Output the (x, y) coordinate of the center of the cell containing the given text.  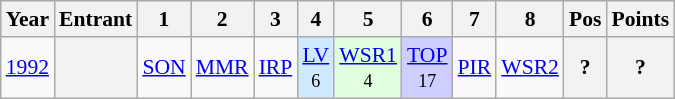
LV6 (316, 68)
8 (530, 19)
Pos (586, 19)
2 (222, 19)
7 (475, 19)
WSR14 (368, 68)
SON (164, 68)
TOP17 (428, 68)
6 (428, 19)
4 (316, 19)
WSR2 (530, 68)
MMR (222, 68)
Entrant (96, 19)
3 (276, 19)
IRP (276, 68)
PIR (475, 68)
1992 (28, 68)
Points (640, 19)
5 (368, 19)
1 (164, 19)
Year (28, 19)
